Locate the cell with the specified text and output its (X, Y) center coordinate. 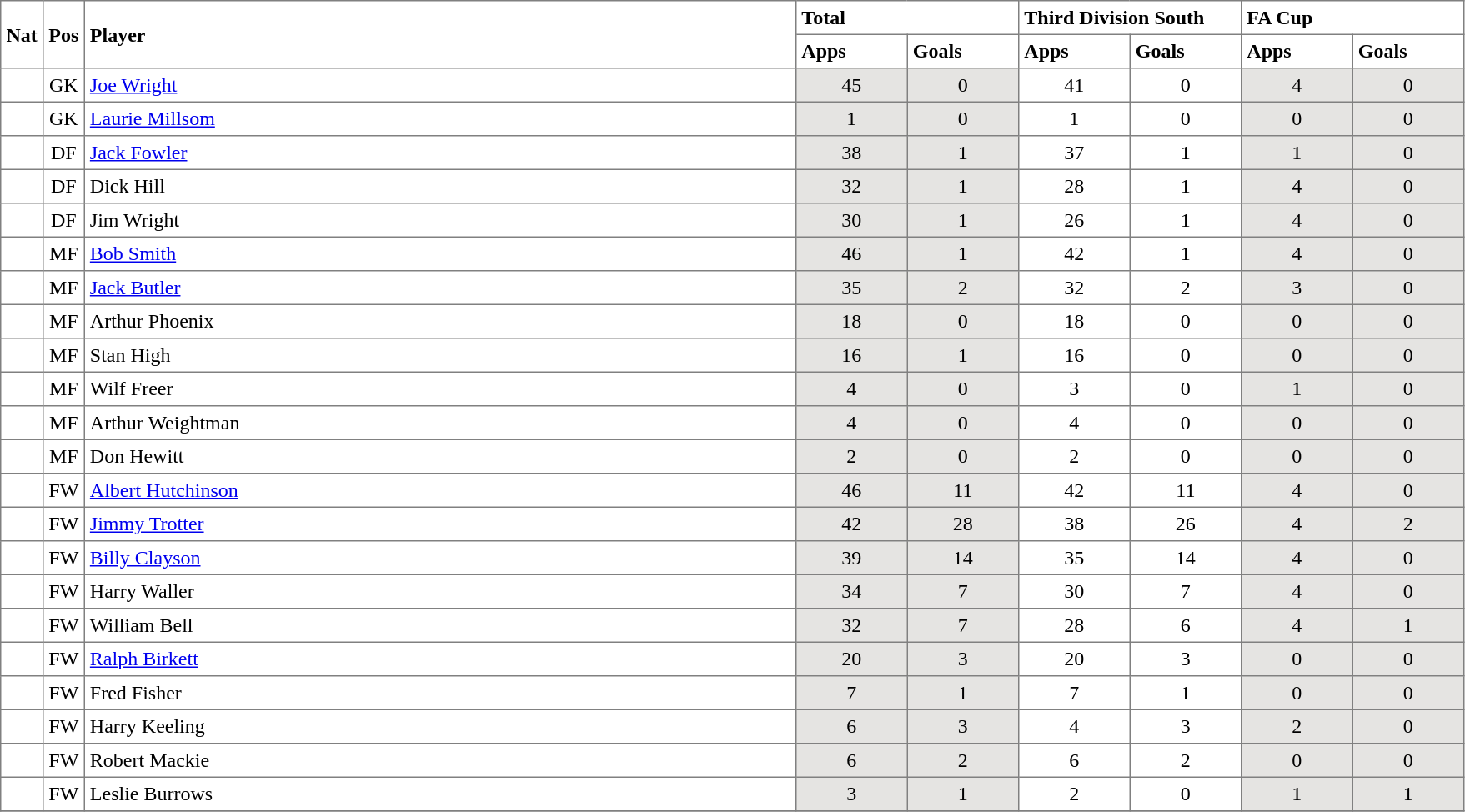
Albert Hutchinson (440, 490)
45 (852, 85)
Billy Clayson (440, 558)
Jim Wright (440, 220)
Fred Fisher (440, 693)
Harry Keeling (440, 726)
41 (1075, 85)
Joe Wright (440, 85)
Bob Smith (440, 253)
Third Division South (1131, 18)
Jack Fowler (440, 153)
William Bell (440, 625)
Harry Waller (440, 591)
Wilf Freer (440, 388)
Stan High (440, 355)
Player (440, 35)
FA Cup (1352, 18)
Jimmy Trotter (440, 524)
34 (852, 591)
Robert Mackie (440, 760)
Laurie Millsom (440, 118)
Ralph Birkett (440, 659)
Dick Hill (440, 186)
Arthur Phoenix (440, 321)
Arthur Weightman (440, 423)
Pos (64, 35)
Total (907, 18)
Don Hewitt (440, 456)
Jack Butler (440, 288)
39 (852, 558)
Nat (22, 35)
37 (1075, 153)
Leslie Burrows (440, 794)
